Provide the [X, Y] coordinate of the cell's center where the given text is located.  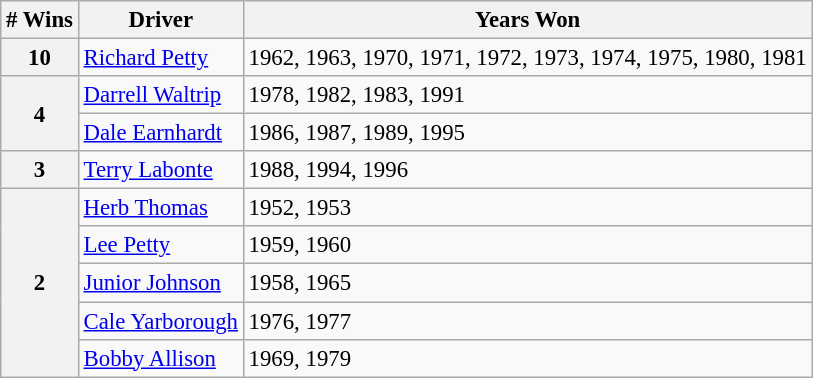
1978, 1982, 1983, 1991 [528, 95]
Dale Earnhardt [160, 133]
Driver [160, 20]
Herb Thomas [160, 208]
Cale Yarborough [160, 321]
3 [40, 170]
4 [40, 114]
1959, 1960 [528, 245]
10 [40, 58]
Years Won [528, 20]
Lee Petty [160, 245]
Terry Labonte [160, 170]
1976, 1977 [528, 321]
Junior Johnson [160, 283]
1952, 1953 [528, 208]
2 [40, 283]
1986, 1987, 1989, 1995 [528, 133]
1969, 1979 [528, 358]
Bobby Allison [160, 358]
Darrell Waltrip [160, 95]
1962, 1963, 1970, 1971, 1972, 1973, 1974, 1975, 1980, 1981 [528, 58]
1988, 1994, 1996 [528, 170]
1958, 1965 [528, 283]
# Wins [40, 20]
Richard Petty [160, 58]
